For the text-containing cell, return its midpoint in (X, Y) coordinate format. 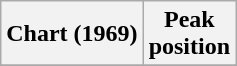
Peakposition (189, 34)
Chart (1969) (72, 34)
